Extract the (x, y) coordinate from the center of the cell holding the provided text.  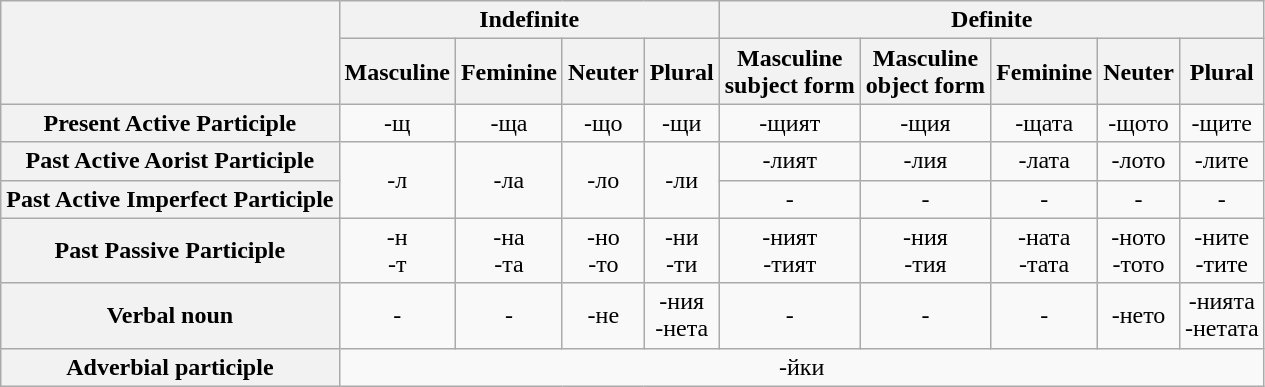
-ли (682, 180)
Past Active Imperfect Participle (170, 199)
-лият (790, 161)
Verbal noun (170, 316)
Masculineobject form (925, 72)
-щ (397, 123)
Past Active Aorist Participle (170, 161)
Present Active Participle (170, 123)
-щи (682, 123)
-ния -тия (925, 250)
-нията -нетата (1222, 316)
-ния -нета (682, 316)
-ло (603, 180)
-щата (1044, 123)
-лото (1139, 161)
-ща (508, 123)
-щото (1139, 123)
-н -т (397, 250)
-ните -тите (1222, 250)
-ната -тата (1044, 250)
-л (397, 180)
-не (603, 316)
Definite (992, 20)
-ното -тото (1139, 250)
-щия (925, 123)
-що (603, 123)
-но -то (603, 250)
-лата (1044, 161)
Indefinite (529, 20)
-лия (925, 161)
Masculinesubject form (790, 72)
-на -та (508, 250)
-нето (1139, 316)
Past Passive Participle (170, 250)
Masculine (397, 72)
-ла (508, 180)
-щият (790, 123)
-ният -тият (790, 250)
-йки (802, 367)
-лите (1222, 161)
-ни -ти (682, 250)
Adverbial participle (170, 367)
-щите (1222, 123)
